Provide the [x, y] coordinate of the cell's center where the given text is located.  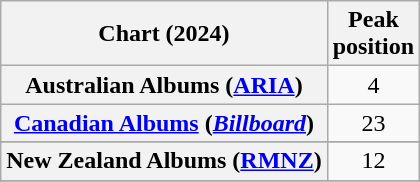
Peakposition [373, 34]
Canadian Albums (Billboard) [164, 123]
4 [373, 85]
Chart (2024) [164, 34]
23 [373, 123]
New Zealand Albums (RMNZ) [164, 161]
12 [373, 161]
Australian Albums (ARIA) [164, 85]
